Return the (x, y) coordinate for the center point of the cell that contains the specified text.  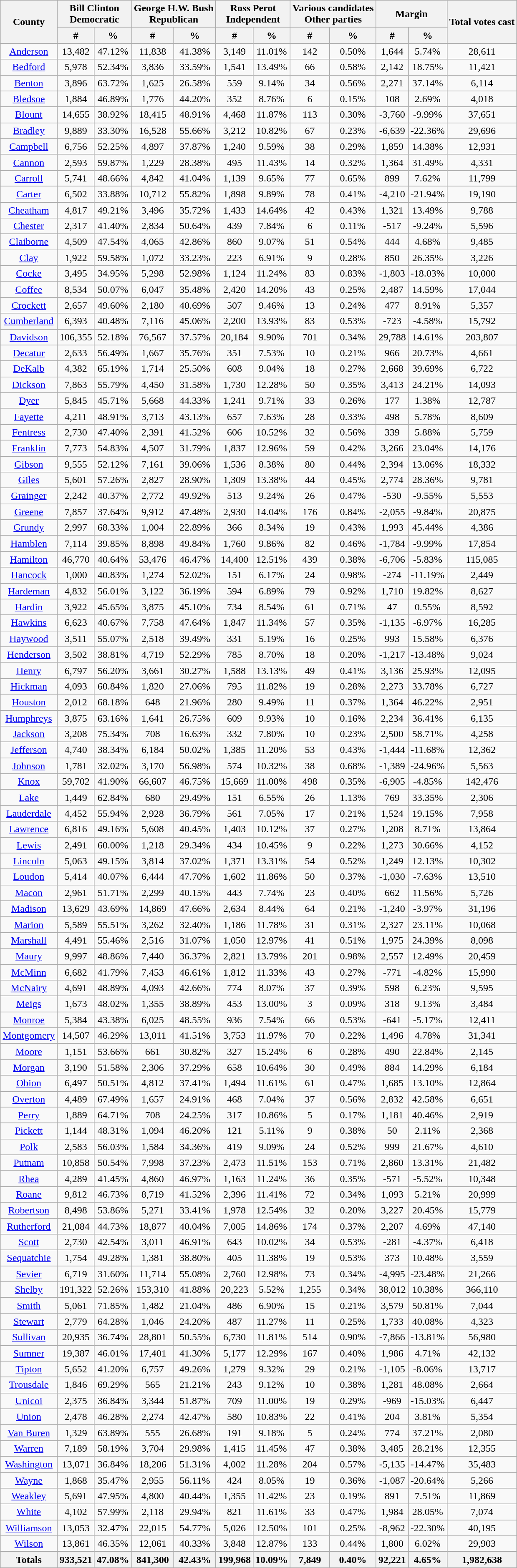
352 (235, 99)
191,322 (76, 1290)
35.47% (113, 1480)
6,135 (482, 718)
1,982,638 (482, 1560)
25.93% (427, 670)
243 (235, 1385)
Morgan (29, 1067)
565 (153, 1385)
2,634 (235, 909)
12.49% (427, 956)
31,196 (482, 909)
9,485 (482, 242)
11.33% (272, 972)
Tipton (29, 1369)
176 (310, 512)
5,596 (482, 226)
-1,030 (392, 877)
92,221 (392, 1560)
13.06% (427, 464)
55.82% (194, 194)
7,758 (153, 623)
14,869 (153, 909)
7,453 (153, 972)
11.45% (272, 1448)
3,262 (153, 924)
1,714 (153, 369)
Van Buren (29, 1432)
-22.36% (427, 131)
0.49% (353, 1067)
3,226 (482, 258)
7,114 (76, 544)
9.46% (272, 305)
6,025 (153, 1020)
4,152 (482, 845)
7.04% (272, 1099)
-4.58% (427, 321)
8,609 (482, 416)
40.48% (113, 321)
Weakley (29, 1496)
DeKalb (29, 369)
28.38% (194, 162)
46.35% (113, 1544)
5,759 (482, 432)
4,489 (76, 1099)
Polk (29, 1147)
14,176 (482, 448)
49.21% (113, 210)
21,482 (482, 1163)
7,958 (482, 813)
36 (310, 1178)
280 (235, 702)
4,002 (235, 1464)
10,712 (153, 194)
49.92% (194, 496)
3,122 (153, 591)
3,579 (392, 1306)
51.87% (194, 1401)
23.04% (427, 448)
Hardeman (29, 591)
1,837 (235, 448)
Wayne (29, 1480)
Stewart (29, 1321)
4.69% (427, 1226)
5.88% (427, 432)
36.74% (113, 1337)
658 (235, 1067)
8.07% (272, 988)
1,449 (76, 798)
60.84% (113, 686)
4,382 (76, 369)
31.60% (113, 1274)
Various candidatesOther parties (333, 14)
444 (392, 242)
6,497 (76, 1083)
45.06% (194, 321)
8.54% (272, 607)
40.04% (194, 1226)
891 (392, 1496)
2,420 (235, 289)
327 (235, 1052)
Robertson (29, 1210)
13 (310, 305)
Dyer (29, 400)
6,114 (482, 83)
643 (235, 1242)
Obion (29, 1083)
1,847 (235, 623)
15.58% (427, 639)
0.57% (353, 1464)
2,200 (235, 321)
1,975 (392, 940)
4,102 (76, 1512)
9.32% (272, 1369)
2,557 (392, 956)
Carter (29, 194)
15 (310, 1306)
933,521 (76, 1560)
366 (235, 528)
Washington (29, 1464)
1,536 (235, 464)
43.38% (113, 1020)
-1,389 (392, 766)
580 (235, 1417)
3,753 (235, 1036)
15,779 (482, 1210)
Decatur (29, 353)
20.45% (427, 1210)
48.89% (113, 988)
15,792 (482, 321)
10.64% (272, 1067)
-3,760 (392, 115)
55.08% (194, 1274)
16,528 (153, 131)
11.81% (272, 1337)
1,993 (392, 528)
4,491 (76, 940)
26.35% (427, 258)
2,821 (235, 956)
4,842 (153, 178)
14.38% (427, 146)
21.96% (194, 702)
10.82% (272, 131)
2,142 (392, 67)
993 (392, 639)
177 (392, 400)
1,403 (235, 829)
1,588 (235, 670)
9,912 (153, 512)
11,838 (153, 51)
17,044 (482, 289)
21,084 (76, 1226)
-4,995 (392, 1274)
22,015 (153, 1528)
-1,217 (392, 654)
121 (235, 1131)
50.02% (194, 750)
Ross PerotIndependent (253, 14)
1,240 (235, 146)
-23.48% (427, 1274)
3,149 (235, 51)
0.33% (353, 416)
1,281 (392, 1385)
3,922 (76, 607)
13,482 (76, 51)
Bill ClintonDemocratic (94, 14)
49.60% (113, 305)
598 (392, 988)
4,289 (76, 1178)
3,704 (153, 1448)
Bedford (29, 67)
40.44% (194, 1496)
8,534 (76, 289)
3,266 (392, 448)
48.31% (113, 1131)
Coffee (29, 289)
54.77% (194, 1528)
13.93% (272, 321)
41.04% (194, 178)
14,400 (235, 559)
332 (235, 734)
Shelby (29, 1290)
3,190 (76, 1067)
28.05% (427, 1512)
11.28% (272, 1464)
Greene (29, 512)
37.57% (194, 337)
966 (392, 353)
57.99% (113, 1512)
8.71% (427, 829)
6,682 (76, 972)
14.64% (272, 210)
10.86% (272, 1115)
Johnson (29, 766)
8,719 (153, 1194)
0.09% (353, 1004)
680 (153, 798)
48.86% (113, 956)
Hamilton (29, 559)
6,797 (76, 670)
Roane (29, 1194)
14,655 (76, 115)
5,354 (482, 1417)
8,498 (76, 1210)
6,623 (76, 623)
6,757 (153, 1369)
1,000 (76, 575)
39.49% (194, 639)
11.86% (272, 877)
477 (392, 305)
73 (310, 1274)
5,414 (76, 877)
53.86% (113, 1210)
2,394 (392, 464)
191 (235, 1432)
42.86% (194, 242)
1,046 (153, 1321)
2,242 (76, 496)
1,309 (235, 480)
8.76% (272, 99)
59,702 (76, 782)
40.64% (113, 559)
George H.W. BushRepublican (174, 14)
2,583 (76, 1147)
39.85% (113, 544)
5,741 (76, 178)
2,368 (482, 1131)
9.59% (272, 146)
13,510 (482, 877)
57.26% (113, 480)
5.21% (427, 1194)
1,218 (153, 845)
9.04% (272, 369)
Giles (29, 480)
Clay (29, 258)
14.04% (272, 512)
55.46% (113, 940)
Montgomery (29, 1036)
7,005 (235, 1226)
33.59% (194, 67)
26.75% (194, 718)
46.97% (194, 1178)
49 (310, 670)
8.38% (272, 464)
3,661 (153, 670)
41.40% (113, 226)
36.41% (427, 718)
Cocke (29, 274)
5,652 (76, 1369)
11.01% (272, 51)
142,476 (482, 782)
Lewis (29, 845)
0.32% (353, 162)
-1,240 (392, 909)
20,935 (76, 1337)
19.15% (427, 813)
6,418 (482, 1242)
11.38% (272, 1258)
24.25% (194, 1115)
1,868 (76, 1480)
-6,905 (392, 782)
3 (310, 1004)
4.65% (427, 1560)
41.90% (113, 782)
1,889 (76, 1115)
795 (235, 686)
Franklin (29, 448)
54.83% (113, 448)
Hamblen (29, 544)
7.62% (427, 178)
1,274 (153, 575)
Totals (29, 1560)
36.79% (194, 813)
0.11% (353, 226)
Madison (29, 909)
14.61% (427, 337)
3,227 (392, 1210)
-20.64% (427, 1480)
47.66% (194, 909)
0.50% (353, 51)
7.80% (272, 734)
12.98% (272, 1274)
5,266 (482, 1480)
3,485 (392, 1448)
-281 (392, 1242)
15.24% (272, 1052)
13.10% (427, 1083)
-274 (392, 575)
32.40% (194, 924)
50.51% (113, 1083)
51.58% (113, 1067)
14 (310, 162)
7,998 (153, 1163)
Haywood (29, 639)
3,344 (153, 1401)
13,864 (482, 829)
Henry (29, 670)
41.38% (194, 51)
31,341 (482, 1036)
19,190 (482, 194)
44.33% (194, 400)
203,807 (482, 337)
-1,087 (392, 1480)
513 (235, 496)
10,348 (482, 1178)
Total votes cast (482, 22)
3,502 (76, 654)
46.89% (113, 99)
899 (392, 178)
5.74% (427, 51)
3,848 (235, 1544)
56.11% (194, 1480)
487 (235, 1321)
3,136 (392, 670)
46.47% (194, 559)
-5,135 (392, 1464)
1,760 (235, 544)
1,494 (235, 1083)
106,355 (76, 337)
Anderson (29, 51)
Lincoln (29, 861)
17,854 (482, 544)
37.23% (194, 1163)
11,799 (482, 178)
2,919 (482, 1115)
51.31% (194, 1464)
1,072 (153, 258)
40.08% (427, 1321)
37.64% (113, 512)
42.54% (113, 1242)
12,931 (482, 146)
31.49% (427, 162)
1,922 (76, 258)
1,229 (153, 162)
4,610 (482, 1147)
45.44% (427, 528)
115,085 (482, 559)
6,376 (482, 639)
Unicoi (29, 1401)
223 (235, 258)
3.81% (427, 1417)
-22.30% (427, 1528)
5,026 (235, 1528)
Bradley (29, 131)
7.84% (272, 226)
Meigs (29, 1004)
1,781 (76, 766)
19.82% (427, 591)
2,487 (392, 289)
64.28% (113, 1321)
-723 (392, 321)
3,496 (153, 210)
5,726 (482, 893)
10,068 (482, 924)
317 (235, 1115)
41.45% (113, 1178)
Margin (411, 14)
White (29, 1512)
38,012 (392, 1290)
35.48% (194, 289)
1,050 (235, 940)
-517 (392, 226)
80 (310, 464)
7,116 (153, 321)
31.58% (194, 385)
17 (310, 813)
28,611 (482, 51)
12,355 (482, 1448)
46.61% (194, 972)
4,860 (153, 1178)
5,063 (76, 861)
1,730 (235, 385)
46.01% (113, 1353)
12,362 (482, 750)
47.40% (113, 432)
2,664 (482, 1385)
9.14% (272, 83)
51.71% (113, 893)
-530 (392, 496)
4,661 (482, 353)
46.29% (113, 1036)
6,047 (153, 289)
-3.97% (427, 909)
39.69% (427, 369)
1,093 (392, 1194)
5,384 (76, 1020)
4,740 (76, 750)
8.05% (272, 1480)
44.73% (113, 1226)
5.78% (427, 416)
2,491 (76, 845)
3,836 (153, 67)
609 (235, 718)
4,065 (153, 242)
2,760 (235, 1274)
20.73% (427, 353)
7,773 (76, 448)
21.67% (427, 1147)
3,011 (153, 1242)
-5.52% (427, 1178)
20,184 (235, 337)
9.24% (272, 496)
McNairy (29, 988)
42 (310, 210)
6.91% (272, 258)
-4.82% (427, 972)
14.29% (427, 1067)
Bledsoe (29, 99)
453 (235, 1004)
13,629 (76, 909)
53 (310, 750)
8.34% (272, 528)
13,071 (76, 1464)
40.07% (113, 877)
38.81% (113, 654)
1,710 (392, 591)
53.66% (113, 1052)
11.41% (272, 1194)
0.92% (353, 591)
49.26% (194, 1369)
6,444 (153, 877)
3,413 (392, 385)
4.68% (427, 242)
40.67% (113, 623)
11,869 (482, 1496)
56.20% (113, 670)
2,500 (392, 734)
Loudon (29, 877)
35.76% (194, 353)
-14.47% (427, 1464)
1,279 (235, 1369)
9.93% (272, 718)
Pickett (29, 1131)
59.87% (113, 162)
33.30% (113, 131)
2,997 (76, 528)
Sequatchie (29, 1258)
-7,866 (392, 1337)
26.58% (194, 83)
2,317 (76, 226)
-571 (392, 1178)
27.06% (194, 686)
68.33% (113, 528)
37,651 (482, 115)
Chester (29, 226)
12.54% (272, 1210)
13,011 (153, 1036)
7,189 (76, 1448)
52.02% (194, 575)
1,385 (235, 750)
56.03% (113, 1147)
41.51% (194, 1036)
82 (310, 544)
29.49% (194, 798)
4,323 (482, 1321)
Carroll (29, 178)
-24.96% (427, 766)
57 (310, 623)
7,044 (482, 1306)
44 (310, 480)
2,299 (153, 893)
2,832 (392, 1099)
45.71% (113, 400)
555 (153, 1432)
Sullivan (29, 1337)
2,375 (76, 1401)
13,861 (76, 1544)
10,302 (482, 861)
5,553 (482, 496)
2,518 (153, 639)
1,482 (153, 1306)
2,834 (153, 226)
49.84% (194, 544)
9.71% (272, 400)
11.78% (272, 924)
Sumner (29, 1353)
44.20% (194, 99)
4,468 (235, 115)
3,208 (76, 734)
0.68% (353, 766)
0.90% (353, 1337)
2,955 (153, 1480)
51 (310, 242)
1,524 (392, 813)
6,502 (76, 194)
Crockett (29, 305)
339 (392, 432)
Cheatham (29, 210)
24.39% (427, 940)
28.21% (427, 1448)
20,223 (235, 1290)
12.28% (272, 385)
4.78% (427, 1036)
3,511 (76, 639)
Lake (29, 798)
443 (235, 893)
9.65% (272, 178)
1,625 (153, 83)
5,608 (153, 829)
2,145 (482, 1052)
373 (392, 1258)
11.82% (272, 686)
-1,784 (392, 544)
841,300 (153, 1560)
4,018 (482, 99)
2,234 (392, 718)
56.49% (113, 353)
-6,706 (392, 559)
0.17% (353, 1115)
884 (392, 1067)
10,858 (76, 1163)
9,788 (482, 210)
8.70% (272, 654)
4,452 (76, 813)
11.56% (427, 893)
662 (392, 893)
Scott (29, 1242)
33.35% (427, 798)
Rutherford (29, 1226)
10.02% (272, 1242)
-2,055 (392, 512)
McMinn (29, 972)
54 (310, 861)
133 (310, 1544)
-641 (392, 1020)
4,897 (153, 146)
3,559 (482, 1258)
33.88% (113, 194)
2,118 (153, 1512)
7,857 (76, 512)
4,507 (153, 448)
29,903 (482, 1544)
22.84% (427, 1052)
58.19% (113, 1448)
69.29% (113, 1385)
Perry (29, 1115)
50.54% (113, 1163)
153,310 (153, 1290)
Jefferson (29, 750)
12.51% (272, 559)
12,411 (482, 1020)
6,756 (76, 146)
-1,444 (392, 750)
6.02% (427, 1544)
0.84% (353, 512)
495 (235, 162)
514 (310, 1337)
67.49% (113, 1099)
34.95% (113, 274)
5,668 (153, 400)
5,978 (76, 67)
2,271 (392, 83)
48.02% (113, 1004)
785 (235, 654)
6,730 (235, 1337)
21,266 (482, 1274)
31 (310, 924)
-5.83% (427, 559)
15,669 (235, 782)
42,132 (482, 1353)
Hancock (29, 575)
78 (310, 194)
Jackson (29, 734)
11,714 (153, 1274)
10.32% (272, 766)
11.51% (272, 1163)
2,080 (482, 1432)
56.01% (113, 591)
1,329 (76, 1432)
2.11% (427, 1131)
7.53% (272, 353)
29.34% (194, 845)
36.19% (194, 591)
14.59% (427, 289)
7,849 (310, 1560)
2,668 (392, 369)
7,161 (153, 464)
8,592 (482, 607)
48.66% (113, 178)
64 (310, 909)
28.90% (194, 480)
2,593 (76, 162)
-18.03% (427, 274)
Dickson (29, 385)
6.55% (272, 798)
11.34% (272, 623)
29,788 (392, 337)
1,673 (76, 1004)
2,930 (235, 512)
50.64% (194, 226)
11.97% (272, 1036)
42.58% (427, 1099)
52.34% (113, 67)
Campbell (29, 146)
5,177 (235, 1353)
0.45% (353, 480)
12.29% (272, 1353)
734 (235, 607)
7.51% (427, 1496)
0.42% (353, 448)
18,415 (153, 115)
20,875 (482, 512)
30.66% (427, 845)
648 (153, 702)
142 (310, 51)
12,095 (482, 670)
40.69% (194, 305)
-1,803 (392, 274)
8,898 (153, 544)
50.07% (113, 289)
1,657 (153, 1099)
1,241 (235, 400)
47.12% (113, 51)
6,727 (482, 686)
Cannon (29, 162)
14.20% (272, 289)
Humphreys (29, 718)
174 (310, 1226)
5,691 (76, 1496)
9.07% (272, 242)
606 (235, 432)
-5.17% (427, 1020)
9.86% (272, 544)
1,812 (235, 972)
41 (310, 940)
38.92% (113, 115)
Wilson (29, 1544)
40.46% (427, 1115)
0.58% (353, 67)
574 (235, 766)
Lawrence (29, 829)
Williamson (29, 1528)
5.52% (272, 1290)
1,249 (392, 861)
21.21% (194, 1385)
9.09% (272, 1147)
49.16% (113, 829)
Trousdale (29, 1385)
1,371 (235, 861)
1,820 (153, 686)
28 (310, 416)
0.15% (353, 99)
41.20% (113, 1369)
8.91% (427, 305)
419 (235, 1147)
55.94% (113, 813)
-771 (392, 972)
8,098 (482, 940)
71.85% (113, 1306)
18,332 (482, 464)
331 (235, 639)
1,163 (235, 1178)
1,273 (392, 845)
-4.85% (427, 782)
63.72% (113, 83)
37.41% (194, 1083)
-1,135 (392, 623)
55.07% (113, 639)
1,800 (392, 1544)
Marion (29, 924)
1,381 (153, 1258)
1,846 (76, 1385)
2,273 (392, 686)
52.25% (113, 146)
19,387 (76, 1353)
Davidson (29, 337)
9,889 (76, 131)
46.91% (194, 1242)
46.20% (194, 1131)
167 (310, 1353)
7.54% (272, 1020)
6,816 (76, 829)
38.34% (113, 750)
0.16% (353, 718)
9.18% (272, 1432)
13.13% (272, 670)
63.16% (113, 718)
0.65% (353, 178)
47.64% (194, 623)
Moore (29, 1052)
39.06% (194, 464)
6.17% (272, 575)
9.89% (272, 194)
33.78% (427, 686)
0.26% (353, 400)
77 (310, 178)
769 (392, 798)
2,327 (392, 924)
12,787 (482, 400)
8,627 (482, 591)
-1,105 (392, 1369)
40.83% (113, 575)
20,459 (482, 956)
49.15% (113, 861)
5,563 (482, 766)
0.51% (353, 940)
4.71% (427, 1353)
113 (310, 115)
366,110 (482, 1290)
6,719 (76, 1274)
Warren (29, 1448)
13.79% (272, 956)
60.00% (113, 845)
661 (153, 1052)
9,024 (482, 654)
-15.03% (427, 1401)
40.37% (113, 496)
2,473 (235, 1163)
16,285 (482, 623)
12,061 (153, 1544)
424 (235, 1480)
46.28% (113, 1417)
58.71% (427, 734)
9,595 (482, 988)
7,074 (482, 1512)
1,186 (235, 924)
5.19% (272, 639)
2,657 (76, 305)
1,884 (76, 99)
38.89% (194, 1004)
-9.55% (427, 496)
936 (235, 1020)
Houston (29, 702)
24.20% (194, 1321)
28.36% (427, 480)
5,601 (76, 480)
35,483 (482, 1464)
48.55% (194, 1020)
18,877 (153, 1226)
37.29% (194, 1067)
9,555 (76, 464)
3,170 (153, 766)
52.29% (194, 654)
2,951 (482, 702)
13.00% (272, 1004)
Putnam (29, 1163)
11.43% (272, 162)
68.18% (113, 702)
0.19% (353, 1496)
65.19% (113, 369)
Cumberland (29, 321)
56,980 (482, 1337)
108 (392, 99)
-4,210 (392, 194)
40.33% (194, 1544)
46,770 (76, 559)
6,447 (482, 1401)
-21.94% (427, 194)
10.83% (272, 1417)
559 (235, 83)
7,440 (153, 956)
Rhea (29, 1178)
46.75% (194, 782)
Union (29, 1417)
9.13% (427, 1004)
Blount (29, 115)
38.80% (194, 1258)
2,207 (392, 1226)
4,450 (153, 385)
2,391 (153, 432)
12.50% (272, 1528)
55.51% (113, 924)
-8.06% (427, 1369)
-11.68% (427, 750)
Benton (29, 83)
37.02% (194, 861)
13,053 (76, 1528)
5,061 (76, 1306)
Hawkins (29, 623)
-11.19% (427, 575)
37.14% (427, 83)
486 (235, 1306)
22 (310, 1417)
Grainger (29, 496)
1,541 (235, 67)
52.98% (194, 274)
34.36% (194, 1147)
1,776 (153, 99)
1,859 (392, 146)
0.31% (353, 924)
561 (235, 813)
45.10% (194, 607)
42.66% (194, 988)
3,814 (153, 861)
1,584 (153, 1147)
12,864 (482, 1083)
6,651 (482, 1099)
67 (310, 131)
5,357 (482, 305)
1,433 (235, 210)
507 (235, 305)
3,484 (482, 1004)
-13.48% (427, 654)
64.71% (113, 1115)
1,984 (392, 1512)
1,181 (392, 1115)
11,421 (482, 67)
-13.81% (427, 1337)
53,476 (153, 559)
Claiborne (29, 242)
47.08% (113, 1560)
12.96% (272, 448)
6,722 (482, 369)
Henderson (29, 654)
5,298 (153, 274)
6.89% (272, 591)
45.65% (113, 607)
0.46% (353, 544)
-6.97% (427, 623)
72 (310, 1194)
4,258 (482, 734)
12.97% (272, 940)
36.37% (194, 956)
13.38% (272, 480)
1,986 (392, 1353)
18.75% (427, 67)
41.30% (194, 1353)
4,386 (482, 528)
0.30% (353, 115)
11.20% (272, 750)
30 (310, 1067)
30.82% (194, 1052)
14.86% (272, 1226)
1,139 (235, 178)
20,999 (482, 1194)
2,012 (76, 702)
5,271 (153, 1210)
-6,639 (392, 131)
9.90% (272, 337)
29 (310, 1369)
1,898 (235, 194)
1,754 (76, 1258)
40,195 (482, 1528)
46.22% (427, 702)
County (29, 22)
10.52% (272, 432)
62.84% (113, 798)
4,211 (76, 416)
7,863 (76, 385)
2,774 (392, 480)
1,644 (392, 51)
9,812 (76, 1194)
Fayette (29, 416)
6.90% (272, 1306)
10.45% (272, 845)
10,000 (482, 274)
41.79% (113, 972)
2,449 (482, 575)
199,968 (235, 1560)
-9.84% (427, 512)
11.42% (272, 1496)
9,781 (482, 480)
2.69% (427, 99)
59.58% (113, 258)
25.50% (194, 369)
Lauderdale (29, 813)
1,255 (310, 1290)
10.48% (427, 1258)
1,321 (392, 210)
4,817 (76, 210)
3,713 (153, 416)
-7.63% (427, 877)
1,004 (153, 528)
23.11% (427, 924)
1,208 (392, 829)
2,274 (153, 1417)
701 (310, 337)
Hickman (29, 686)
63.89% (113, 1432)
10.09% (272, 1560)
4,812 (153, 1083)
1,496 (392, 1036)
1,641 (153, 718)
31.79% (194, 448)
79 (310, 591)
48.08% (427, 1385)
Marshall (29, 940)
50.55% (194, 1337)
4,691 (76, 988)
2,516 (153, 940)
18,206 (153, 1464)
1,685 (392, 1083)
55.66% (194, 131)
29,696 (482, 131)
2,860 (392, 1163)
7.05% (272, 813)
1,667 (153, 353)
434 (235, 845)
4,719 (153, 654)
12.13% (427, 861)
6,393 (76, 321)
70 (310, 1036)
1,978 (235, 1210)
2,772 (153, 496)
318 (392, 1004)
66,607 (153, 782)
0.83% (353, 274)
30.27% (194, 670)
33.41% (194, 1210)
101 (310, 1528)
40.45% (194, 829)
999 (392, 1147)
59 (310, 448)
0.36% (353, 1480)
4,800 (153, 1496)
47.48% (194, 512)
41.88% (194, 1290)
21.04% (194, 1306)
11.27% (272, 1321)
24.91% (194, 1099)
37.21% (427, 1432)
50.81% (427, 1306)
Fentress (29, 432)
10.38% (427, 1290)
33.23% (194, 258)
15,990 (482, 972)
Hardin (29, 607)
2,180 (153, 305)
29.98% (194, 1448)
6.23% (427, 988)
8.44% (272, 909)
-4.37% (427, 1242)
0.39% (353, 988)
1.13% (353, 798)
1,602 (235, 877)
52.12% (113, 464)
43.69% (113, 909)
14,093 (482, 385)
Smith (29, 1306)
42.47% (194, 1417)
468 (235, 1099)
1,094 (153, 1131)
-969 (392, 1401)
17,401 (153, 1353)
351 (235, 353)
821 (235, 1512)
29.94% (194, 1512)
55.79% (113, 385)
56.98% (194, 766)
7.74% (272, 893)
52.18% (113, 337)
35.72% (194, 210)
Sevier (29, 1274)
12.87% (272, 1544)
657 (235, 416)
31.07% (194, 940)
Knox (29, 782)
26.68% (194, 1432)
490 (392, 1052)
5,845 (76, 400)
5.11% (272, 1131)
11.87% (272, 115)
2,928 (153, 813)
Maury (29, 956)
24.21% (427, 385)
201 (310, 956)
608 (235, 369)
75.34% (113, 734)
3,212 (235, 131)
2,779 (76, 1321)
32.47% (113, 1528)
-9.24% (427, 226)
2,633 (76, 353)
Grundy (29, 528)
49.28% (113, 1258)
40.15% (194, 893)
2,396 (235, 1194)
709 (235, 1401)
5,589 (76, 924)
860 (235, 242)
32.02% (113, 766)
-8,962 (392, 1528)
Macon (29, 893)
76,567 (153, 337)
46.73% (113, 1194)
16.63% (194, 734)
4,509 (76, 242)
47.70% (194, 877)
0.54% (353, 242)
1,124 (235, 274)
16 (310, 639)
42.43% (194, 1560)
1.38% (427, 400)
14,507 (76, 1036)
9.49% (272, 702)
594 (235, 591)
47.54% (113, 242)
Overton (29, 1099)
28,801 (153, 1337)
1,733 (392, 1321)
153 (310, 1163)
Gibson (29, 464)
1,151 (76, 1052)
7.63% (272, 416)
405 (235, 1258)
10.12% (272, 829)
4,331 (482, 162)
13,717 (482, 1369)
1,415 (235, 1448)
2,478 (76, 1417)
52.26% (113, 1290)
9.12% (272, 1385)
Monroe (29, 1020)
43.13% (194, 416)
37.87% (194, 146)
2,961 (76, 893)
47,140 (482, 1226)
0.55% (427, 607)
4,832 (76, 591)
3,896 (76, 83)
9,997 (76, 956)
3,495 (76, 274)
22.89% (194, 528)
2,827 (153, 480)
1,144 (76, 1131)
850 (392, 258)
47.95% (113, 1496)
